Capture the cell that displays the provided text and extract its (X, Y) central coordinate. 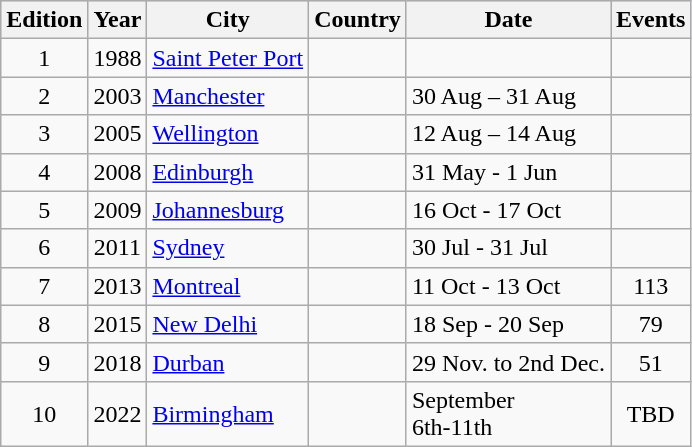
2022 (118, 414)
2005 (118, 134)
Edition (44, 20)
30 Aug – 31 Aug (508, 96)
11 Oct - 13 Oct (508, 286)
30 Jul - 31 Jul (508, 248)
10 (44, 414)
New Delhi (228, 324)
Manchester (228, 96)
Birmingham (228, 414)
29 Nov. to 2nd Dec. (508, 362)
Wellington (228, 134)
2013 (118, 286)
Date (508, 20)
2018 (118, 362)
City (228, 20)
16 Oct - 17 Oct (508, 210)
September6th-11th (508, 414)
18 Sep - 20 Sep (508, 324)
2 (44, 96)
31 May - 1 Jun (508, 172)
8 (44, 324)
Country (358, 20)
Saint Peter Port (228, 58)
2011 (118, 248)
Events (650, 20)
4 (44, 172)
Montreal (228, 286)
2003 (118, 96)
Edinburgh (228, 172)
1 (44, 58)
113 (650, 286)
12 Aug – 14 Aug (508, 134)
2015 (118, 324)
Durban (228, 362)
Sydney (228, 248)
3 (44, 134)
2008 (118, 172)
TBD (650, 414)
Year (118, 20)
79 (650, 324)
2009 (118, 210)
1988 (118, 58)
9 (44, 362)
7 (44, 286)
51 (650, 362)
5 (44, 210)
6 (44, 248)
Johannesburg (228, 210)
